Output the (x, y) coordinate of the center of the cell containing the given text.  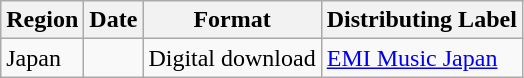
Japan (42, 58)
EMI Music Japan (422, 58)
Format (232, 20)
Digital download (232, 58)
Region (42, 20)
Date (114, 20)
Distributing Label (422, 20)
